Detect which cell encompasses the target text, then output its (x, y) center coordinate. 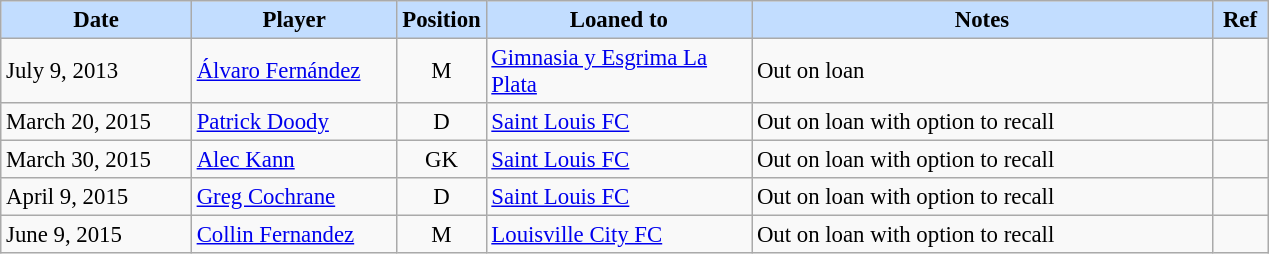
GK (442, 160)
Collin Fernandez (294, 235)
Notes (982, 20)
Gimnasia y Esgrima La Plata (619, 72)
July 9, 2013 (96, 72)
Greg Cochrane (294, 197)
Patrick Doody (294, 122)
March 20, 2015 (96, 122)
Player (294, 20)
Loaned to (619, 20)
Álvaro Fernández (294, 72)
Position (442, 20)
Date (96, 20)
June 9, 2015 (96, 235)
Alec Kann (294, 160)
Louisville City FC (619, 235)
Out on loan (982, 72)
Ref (1240, 20)
March 30, 2015 (96, 160)
April 9, 2015 (96, 197)
